Provide the (X, Y) coordinate of the cell's center where the given text is located.  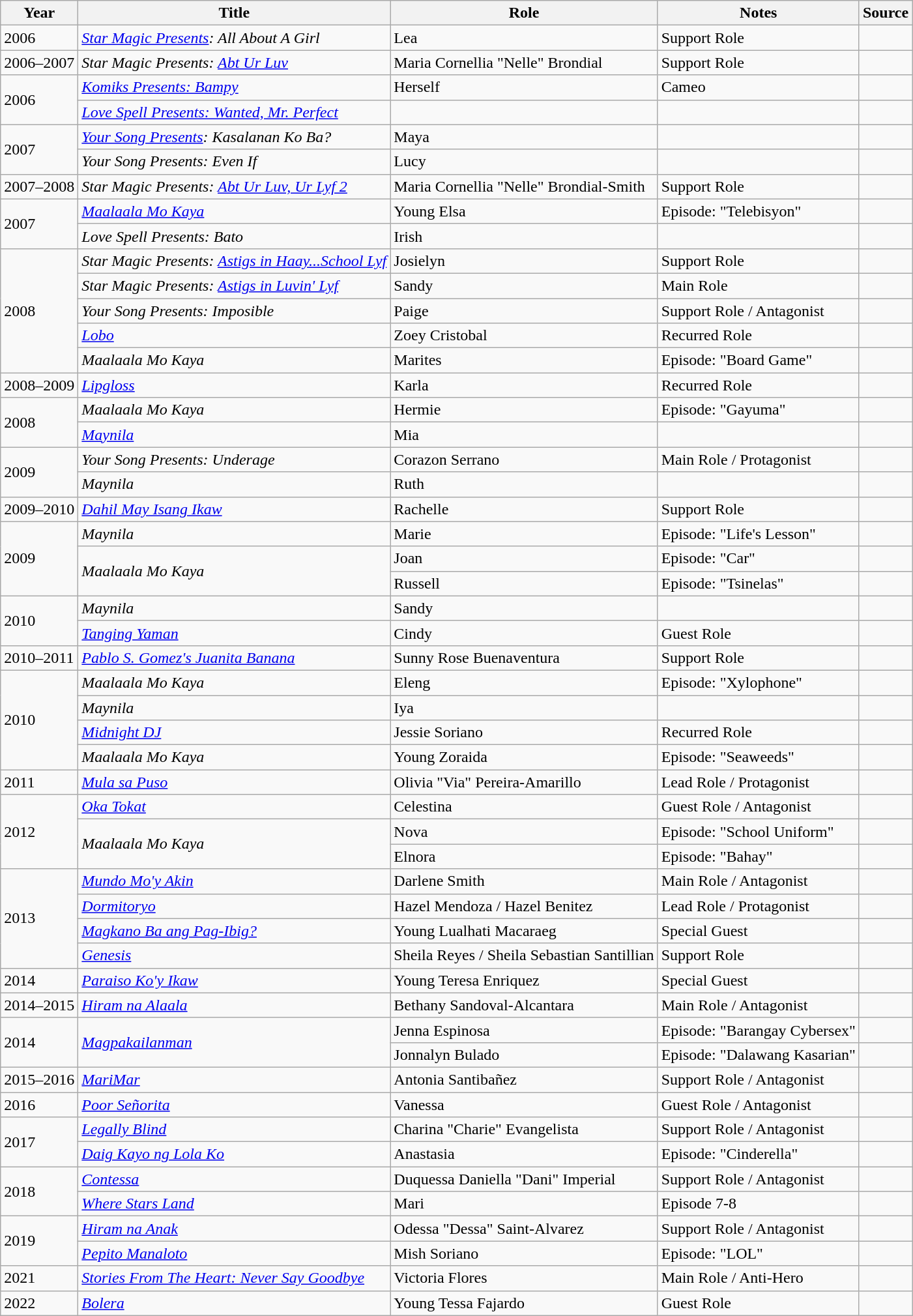
Rachelle (524, 509)
Vanessa (524, 1105)
Eleng (524, 682)
Year (39, 13)
MariMar (235, 1079)
Jenna Espinosa (524, 1030)
Nova (524, 832)
Episode: "Seaweeds" (759, 757)
Magkano Ba ang Pag-Ibig? (235, 931)
Episode: "Xylophone" (759, 682)
Cindy (524, 633)
Bolera (235, 1303)
2016 (39, 1105)
Your Song Presents: Imposible (235, 311)
Mula sa Puso (235, 782)
Source (885, 13)
Pepito Manaloto (235, 1253)
Episode: "Gayuma" (759, 410)
Your Song Presents: Even If (235, 162)
Marites (524, 360)
Oka Tokat (235, 807)
Hiram na Alaala (235, 1005)
Lea (524, 38)
Hiram na Anak (235, 1229)
2008–2009 (39, 385)
Maya (524, 137)
Star Magic Presents: All About A Girl (235, 38)
Russell (524, 583)
2022 (39, 1303)
Episode 7-8 (759, 1204)
Daig Kayo ng Lola Ko (235, 1154)
Mundo Mo'y Akin (235, 881)
Celestina (524, 807)
Hazel Mendoza / Hazel Benitez (524, 906)
Genesis (235, 956)
Legally Blind (235, 1130)
Young Zoraida (524, 757)
Antonia Santibañez (524, 1079)
Episode: "School Uniform" (759, 832)
Your Song Presents: Kasalanan Ko Ba? (235, 137)
Elnora (524, 856)
Star Magic Presents: Astigs in Luvin' Lyf (235, 285)
Midnight DJ (235, 733)
2018 (39, 1192)
Love Spell Presents: Bato (235, 236)
Episode: "Dalawang Kasarian" (759, 1055)
Dahil May Isang Ikaw (235, 509)
Episode: "Life's Lesson" (759, 534)
Magpakailanman (235, 1042)
Young Teresa Enriquez (524, 980)
Mari (524, 1204)
Star Magic Presents: Astigs in Haay...School Lyf (235, 261)
Where Stars Land (235, 1204)
Main Role / Anti-Hero (759, 1278)
Jessie Soriano (524, 733)
Jonnalyn Bulado (524, 1055)
Role (524, 13)
Mia (524, 435)
Duquessa Daniella "Dani" Imperial (524, 1179)
Lipgloss (235, 385)
Paraiso Ko'y Ikaw (235, 980)
Zoey Cristobal (524, 336)
Episode: "Tsinelas" (759, 583)
Love Spell Presents: Wanted, Mr. Perfect (235, 112)
Episode: "LOL" (759, 1253)
Episode: "Car" (759, 559)
Episode: "Cinderella" (759, 1154)
Pablo S. Gomez's Juanita Banana (235, 658)
Poor Señorita (235, 1105)
Olivia "Via" Pereira-Amarillo (524, 782)
2014–2015 (39, 1005)
Tanging Yaman (235, 633)
Victoria Flores (524, 1278)
Contessa (235, 1179)
Darlene Smith (524, 881)
2013 (39, 918)
Young Elsa (524, 211)
Paige (524, 311)
Stories From The Heart: Never Say Goodbye (235, 1278)
Young Lualhati Macaraeg (524, 931)
Odessa "Dessa" Saint-Alvarez (524, 1229)
Episode: "Telebisyon" (759, 211)
Main Role / Protagonist (759, 460)
2017 (39, 1142)
2011 (39, 782)
Star Magic Presents: Abt Ur Luv (235, 63)
Maria Cornellia "Nelle" Brondial-Smith (524, 186)
Komiks Presents: Bampy (235, 87)
2019 (39, 1241)
2007–2008 (39, 186)
Marie (524, 534)
Notes (759, 13)
Herself (524, 87)
Sunny Rose Buenaventura (524, 658)
2009–2010 (39, 509)
Star Magic Presents: Abt Ur Luv, Ur Lyf 2 (235, 186)
Lobo (235, 336)
Corazon Serrano (524, 460)
2006–2007 (39, 63)
Mish Soriano (524, 1253)
Iya (524, 707)
Joan (524, 559)
Anastasia (524, 1154)
Bethany Sandoval-Alcantara (524, 1005)
Maria Cornellia "Nelle" Brondial (524, 63)
Young Tessa Fajardo (524, 1303)
Sheila Reyes / Sheila Sebastian Santillian (524, 956)
Main Role (759, 285)
Your Song Presents: Underage (235, 460)
Cameo (759, 87)
Episode: "Board Game" (759, 360)
2021 (39, 1278)
Lucy (524, 162)
Dormitoryo (235, 906)
Title (235, 13)
2015–2016 (39, 1079)
Ruth (524, 484)
Josielyn (524, 261)
Charina "Charie" Evangelista (524, 1130)
Hermie (524, 410)
Episode: "Bahay" (759, 856)
Karla (524, 385)
Episode: "Barangay Cybersex" (759, 1030)
2012 (39, 832)
Irish (524, 236)
2010–2011 (39, 658)
